Identify which cell holds the provided text, then report its (X, Y) central coordinate. 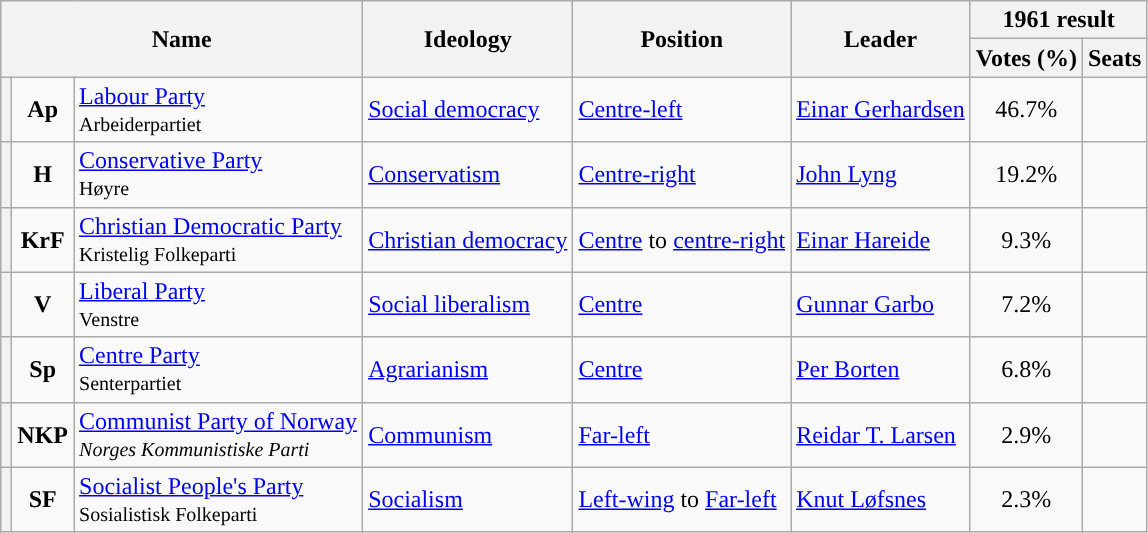
Per Borten (881, 370)
Labour PartyArbeiderpartiet (218, 110)
Left-wing to Far-left (682, 500)
Leader (881, 39)
9.3% (1026, 240)
Communist Party of NorwayNorges Kommunistiske Parti (218, 434)
Ideology (468, 39)
SF (43, 500)
Communism (468, 434)
Einar Gerhardsen (881, 110)
NKP (43, 434)
19.2% (1026, 174)
Social democracy (468, 110)
Knut Løfsnes (881, 500)
Ap (43, 110)
Liberal PartyVenstre (218, 304)
John Lyng (881, 174)
V (43, 304)
Gunnar Garbo (881, 304)
H (43, 174)
6.8% (1026, 370)
KrF (43, 240)
Socialism (468, 500)
Agrarianism (468, 370)
Einar Hareide (881, 240)
Christian democracy (468, 240)
Reidar T. Larsen (881, 434)
Christian Democratic PartyKristelig Folkeparti (218, 240)
7.2% (1026, 304)
Centre PartySenterpartiet (218, 370)
Centre to centre-right (682, 240)
Sp (43, 370)
46.7% (1026, 110)
Social liberalism (468, 304)
Votes (%) (1026, 58)
2.9% (1026, 434)
2.3% (1026, 500)
Conservatism (468, 174)
Far-left (682, 434)
Centre-right (682, 174)
Seats (1114, 58)
1961 result (1058, 20)
Centre-left (682, 110)
Position (682, 39)
Conservative PartyHøyre (218, 174)
Name (182, 39)
Socialist People's PartySosialistisk Folkeparti (218, 500)
